Return [x, y] of the center of cell containing provided text 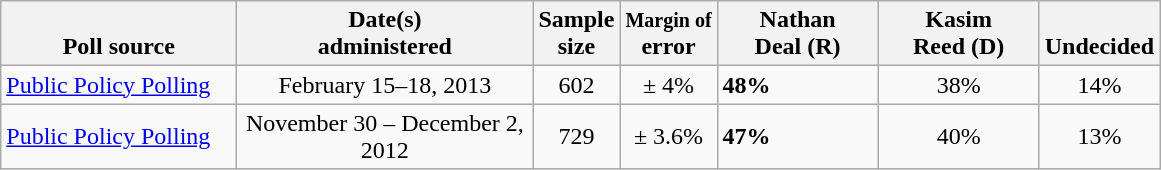
KasimReed (D) [958, 34]
Samplesize [576, 34]
14% [1099, 85]
February 15–18, 2013 [385, 85]
47% [798, 136]
38% [958, 85]
Date(s)administered [385, 34]
Margin oferror [668, 34]
Poll source [119, 34]
40% [958, 136]
602 [576, 85]
48% [798, 85]
729 [576, 136]
November 30 – December 2, 2012 [385, 136]
± 4% [668, 85]
NathanDeal (R) [798, 34]
Undecided [1099, 34]
± 3.6% [668, 136]
13% [1099, 136]
